Determine the [x, y] coordinate at the center of the cell enclosing the given text.  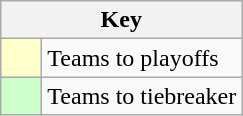
Key [122, 20]
Teams to tiebreaker [142, 96]
Teams to playoffs [142, 58]
